Pinpoint the cell where the given text exists, returning its [X, Y] midpoint coordinate. 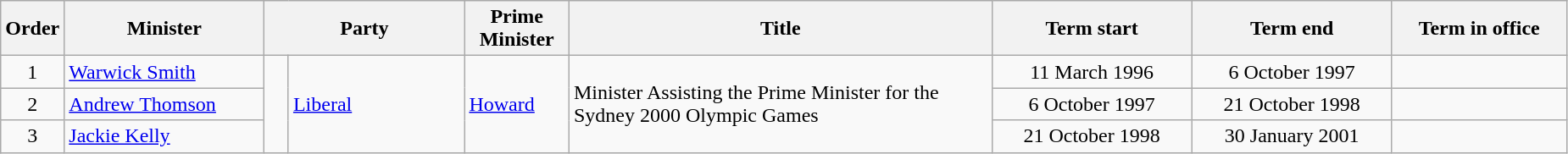
Party [364, 29]
Order [32, 29]
Minister [164, 29]
30 January 2001 [1292, 136]
Liberal [376, 104]
Andrew Thomson [164, 104]
3 [32, 136]
Prime Minister [517, 29]
Title [780, 29]
11 March 1996 [1092, 72]
1 [32, 72]
Term start [1092, 29]
Warwick Smith [164, 72]
Term end [1292, 29]
Jackie Kelly [164, 136]
Minister Assisting the Prime Minister for the Sydney 2000 Olympic Games [780, 104]
2 [32, 104]
Howard [517, 104]
Term in office [1479, 29]
